Detect which cell encompasses the target text, then output its [X, Y] center coordinate. 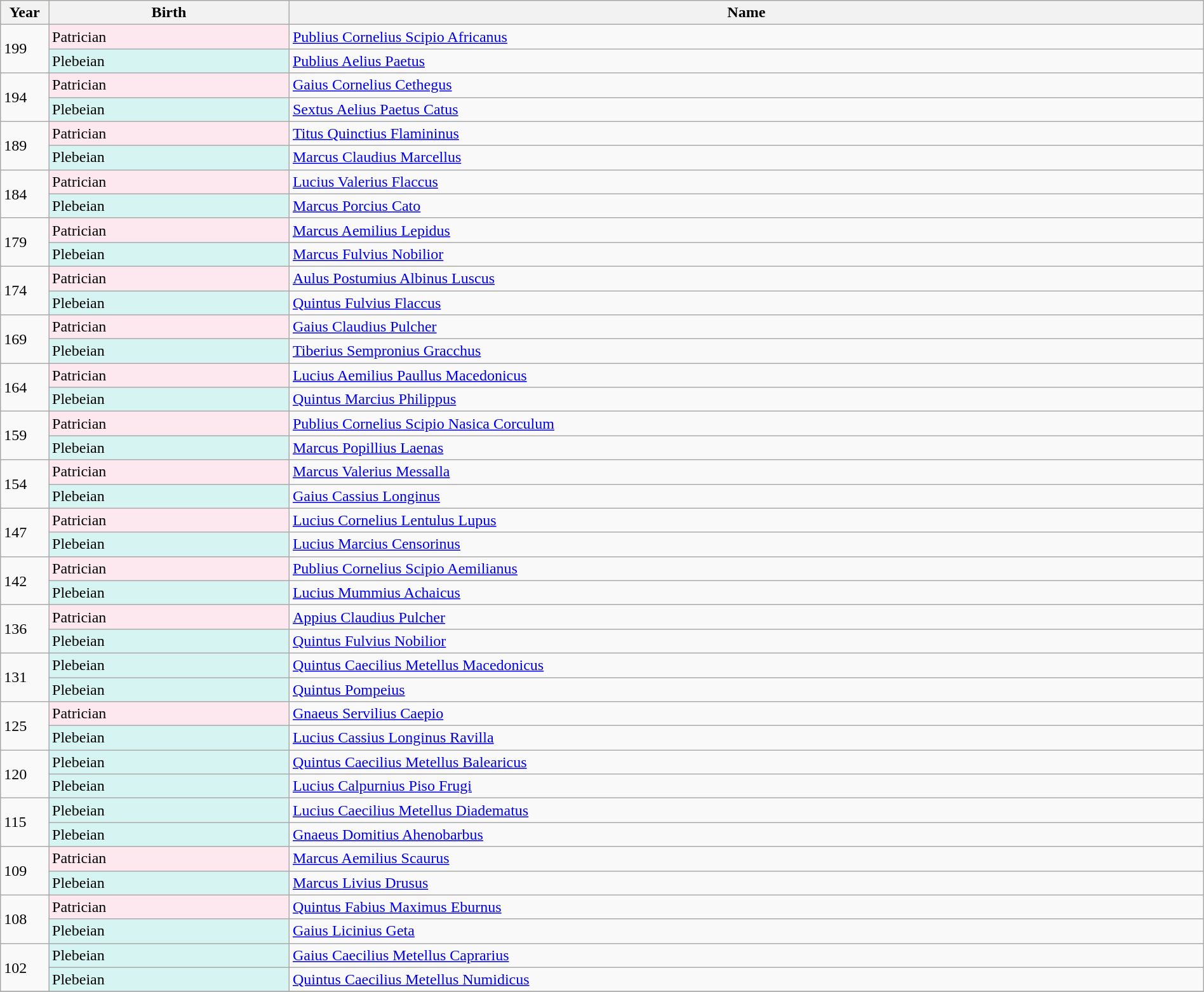
Quintus Fulvius Nobilior [746, 641]
Gaius Caecilius Metellus Caprarius [746, 955]
Gaius Cornelius Cethegus [746, 85]
Quintus Fulvius Flaccus [746, 303]
Lucius Marcius Censorinus [746, 544]
Titus Quinctius Flamininus [746, 133]
154 [25, 484]
Marcus Aemilius Lepidus [746, 230]
Lucius Cassius Longinus Ravilla [746, 738]
Sextus Aelius Paetus Catus [746, 109]
179 [25, 242]
Publius Cornelius Scipio Nasica Corculum [746, 424]
109 [25, 871]
Gnaeus Domitius Ahenobarbus [746, 834]
Marcus Livius Drusus [746, 883]
Lucius Calpurnius Piso Frugi [746, 786]
Marcus Popillius Laenas [746, 448]
Quintus Caecilius Metellus Numidicus [746, 979]
Quintus Pompeius [746, 689]
Publius Cornelius Scipio Aemilianus [746, 568]
164 [25, 387]
Lucius Valerius Flaccus [746, 182]
Quintus Caecilius Metellus Balearicus [746, 762]
Appius Claudius Pulcher [746, 617]
Gaius Claudius Pulcher [746, 327]
Gaius Cassius Longinus [746, 496]
Marcus Valerius Messalla [746, 472]
Publius Aelius Paetus [746, 61]
Marcus Claudius Marcellus [746, 158]
Year [25, 13]
Lucius Mummius Achaicus [746, 593]
Publius Cornelius Scipio Africanus [746, 37]
120 [25, 774]
Gnaeus Servilius Caepio [746, 714]
131 [25, 677]
Gaius Licinius Geta [746, 931]
Lucius Cornelius Lentulus Lupus [746, 520]
159 [25, 436]
Tiberius Sempronius Gracchus [746, 351]
189 [25, 145]
Birth [169, 13]
147 [25, 532]
Quintus Fabius Maximus Eburnus [746, 907]
108 [25, 919]
115 [25, 822]
Name [746, 13]
Aulus Postumius Albinus Luscus [746, 278]
199 [25, 49]
142 [25, 580]
Marcus Aemilius Scaurus [746, 859]
Lucius Aemilius Paullus Macedonicus [746, 375]
194 [25, 97]
Lucius Caecilius Metellus Diadematus [746, 810]
Quintus Marcius Philippus [746, 399]
125 [25, 726]
Marcus Fulvius Nobilior [746, 254]
184 [25, 194]
Marcus Porcius Cato [746, 206]
169 [25, 339]
102 [25, 967]
174 [25, 290]
136 [25, 629]
Quintus Caecilius Metellus Macedonicus [746, 665]
